Capture the cell that displays the provided text and extract its [x, y] central coordinate. 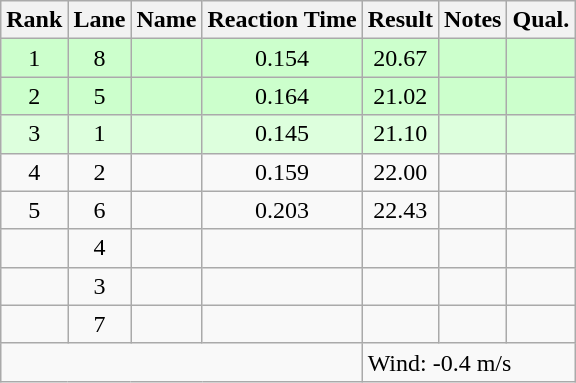
22.43 [400, 210]
Wind: -0.4 m/s [468, 362]
Result [400, 20]
0.159 [282, 172]
20.67 [400, 58]
7 [100, 324]
Lane [100, 20]
Name [166, 20]
8 [100, 58]
Reaction Time [282, 20]
21.02 [400, 96]
0.154 [282, 58]
Qual. [541, 20]
0.203 [282, 210]
21.10 [400, 134]
Notes [473, 20]
0.145 [282, 134]
6 [100, 210]
22.00 [400, 172]
0.164 [282, 96]
Rank [34, 20]
